Identify which cell holds the provided text, then report its [X, Y] central coordinate. 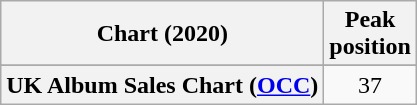
37 [370, 85]
UK Album Sales Chart (OCC) [162, 85]
Chart (2020) [162, 34]
Peakposition [370, 34]
